Extract the (x, y) coordinate from the center of the cell holding the provided text.  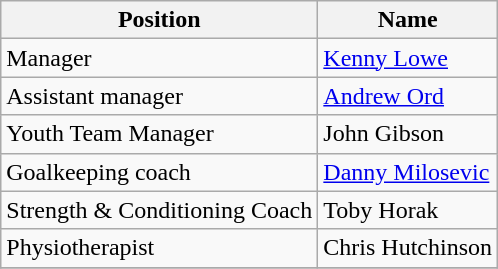
Andrew Ord (408, 96)
Name (408, 20)
Youth Team Manager (160, 134)
Kenny Lowe (408, 58)
Assistant manager (160, 96)
Position (160, 20)
Chris Hutchinson (408, 248)
Goalkeeping coach (160, 172)
Toby Horak (408, 210)
Strength & Conditioning Coach (160, 210)
Danny Milosevic (408, 172)
Manager (160, 58)
John Gibson (408, 134)
Physiotherapist (160, 248)
